Determine the (X, Y) coordinate at the center of the cell enclosing the given text.  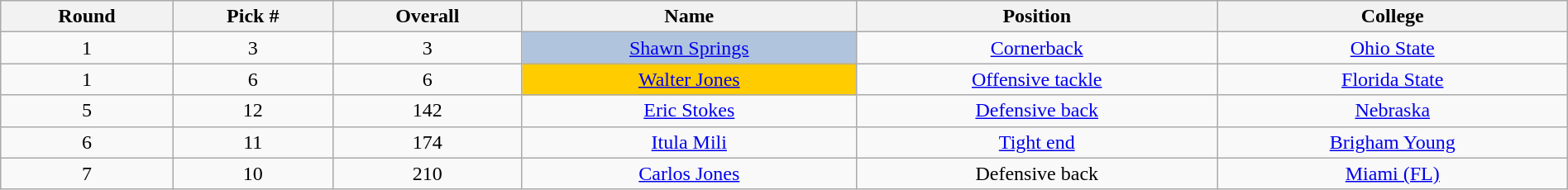
Miami (FL) (1393, 173)
Brigham Young (1393, 142)
Walter Jones (689, 79)
142 (427, 111)
Pick # (253, 17)
Overall (427, 17)
College (1393, 17)
Round (88, 17)
11 (253, 142)
174 (427, 142)
Nebraska (1393, 111)
5 (88, 111)
Ohio State (1393, 48)
Itula Mili (689, 142)
Shawn Springs (689, 48)
Eric Stokes (689, 111)
Carlos Jones (689, 173)
Florida State (1393, 79)
Offensive tackle (1037, 79)
Tight end (1037, 142)
Cornerback (1037, 48)
12 (253, 111)
7 (88, 173)
Name (689, 17)
210 (427, 173)
10 (253, 173)
Position (1037, 17)
